Capture the cell that displays the provided text and extract its (X, Y) central coordinate. 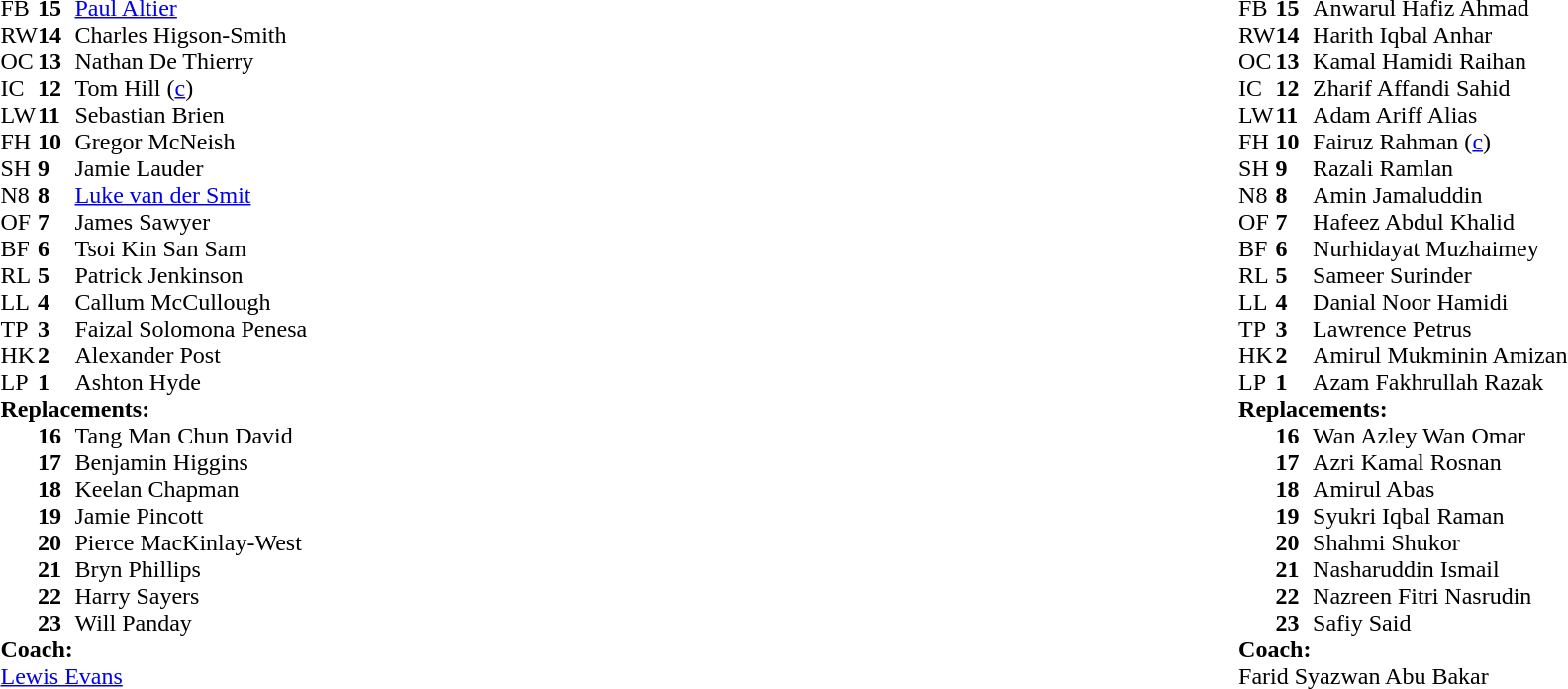
Harith Iqbal Anhar (1439, 36)
Charles Higson-Smith (192, 36)
Luke van der Smit (192, 196)
Ashton Hyde (192, 382)
Faizal Solomona Penesa (192, 329)
Nurhidayat Muzhaimey (1439, 249)
Syukri Iqbal Raman (1439, 517)
Nazreen Fitri Nasrudin (1439, 596)
Bryn Phillips (192, 570)
Zharif Affandi Sahid (1439, 89)
Sameer Surinder (1439, 275)
Alexander Post (192, 356)
Patrick Jenkinson (192, 275)
Lawrence Petrus (1439, 329)
Benjamin Higgins (192, 463)
Keelan Chapman (192, 489)
Adam Ariff Alias (1439, 115)
Amirul Mukminin Amizan (1439, 356)
Gregor McNeish (192, 143)
Razali Ramlan (1439, 168)
Wan Azley Wan Omar (1439, 436)
Tom Hill (c) (192, 89)
Shahmi Shukor (1439, 542)
Sebastian Brien (192, 115)
Harry Sayers (192, 596)
Callum McCullough (192, 303)
Safiy Said (1439, 624)
Kamal Hamidi Raihan (1439, 61)
Hafeez Abdul Khalid (1439, 222)
Tsoi Kin San Sam (192, 249)
Fairuz Rahman (c) (1439, 143)
Danial Noor Hamidi (1439, 303)
Azri Kamal Rosnan (1439, 463)
Pierce MacKinlay-West (192, 542)
Azam Fakhrullah Razak (1439, 382)
Amin Jamaluddin (1439, 196)
James Sawyer (192, 222)
Jamie Pincott (192, 517)
Amirul Abas (1439, 489)
Nasharuddin Ismail (1439, 570)
Jamie Lauder (192, 168)
Nathan De Thierry (192, 61)
Will Panday (192, 624)
Tang Man Chun David (192, 436)
